Identify which cell holds the provided text, then report its (X, Y) central coordinate. 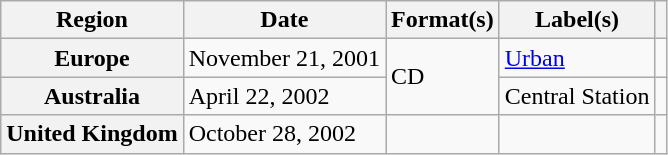
April 22, 2002 (284, 96)
CD (443, 77)
Europe (92, 58)
Format(s) (443, 20)
Central Station (577, 96)
Region (92, 20)
November 21, 2001 (284, 58)
United Kingdom (92, 134)
Urban (577, 58)
Date (284, 20)
Australia (92, 96)
Label(s) (577, 20)
October 28, 2002 (284, 134)
